Capture the cell that displays the provided text and extract its (X, Y) central coordinate. 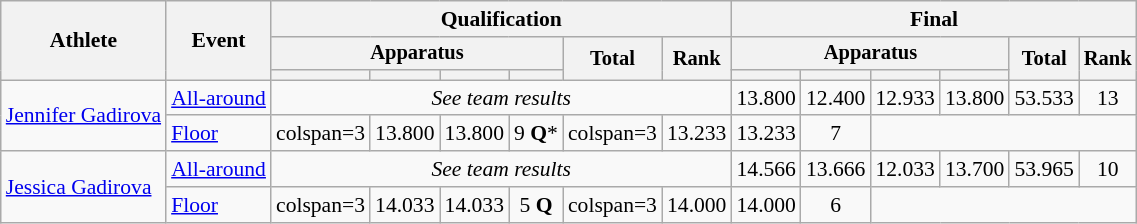
Event (218, 40)
Final (934, 19)
12.933 (904, 98)
14.566 (766, 169)
12.033 (904, 169)
53.965 (1044, 169)
13 (1108, 98)
53.533 (1044, 98)
5 Q (536, 205)
6 (836, 205)
10 (1108, 169)
Athlete (84, 40)
Jennifer Gadirova (84, 116)
Qualification (501, 19)
7 (836, 134)
9 Q* (536, 134)
13.700 (974, 169)
Jessica Gadirova (84, 186)
12.400 (836, 98)
13.666 (836, 169)
